Detect which cell encompasses the target text, then output its (X, Y) center coordinate. 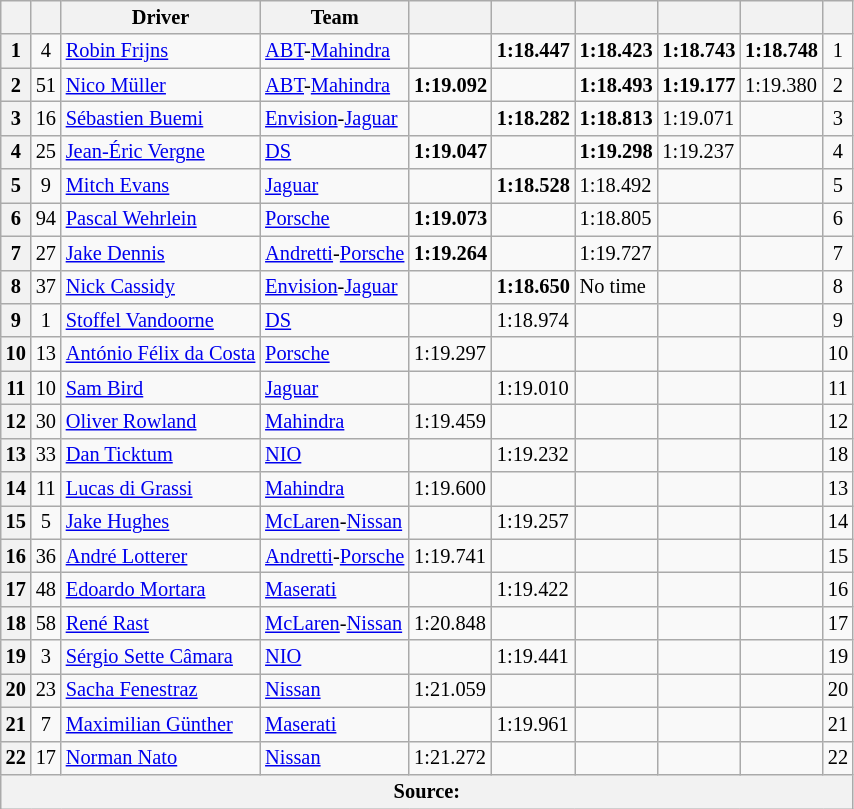
André Lotterer (160, 556)
1:18.743 (698, 51)
Dan Ticktum (160, 455)
Team (334, 17)
1:18.974 (534, 320)
Robin Frijns (160, 51)
Nick Cassidy (160, 287)
António Félix da Costa (160, 354)
1:19.071 (698, 118)
Maximilian Günther (160, 724)
Oliver Rowland (160, 421)
1:19.257 (534, 522)
1:18.805 (616, 219)
1:21.272 (450, 758)
1:21.059 (450, 690)
1:18.748 (782, 51)
Jake Hughes (160, 522)
23 (46, 690)
1:18.492 (616, 186)
51 (46, 85)
René Rast (160, 623)
1:19.010 (534, 388)
1:18.493 (616, 85)
1:19.232 (534, 455)
1:19.741 (450, 556)
Jean-Éric Vergne (160, 152)
30 (46, 421)
Source: (427, 791)
1:19.047 (450, 152)
Lucas di Grassi (160, 489)
Jake Dennis (160, 253)
Nico Müller (160, 85)
1:19.727 (616, 253)
25 (46, 152)
Edoardo Mortara (160, 589)
Norman Nato (160, 758)
1:19.177 (698, 85)
Sébastien Buemi (160, 118)
1:19.380 (782, 85)
Sacha Fenestraz (160, 690)
1:18.282 (534, 118)
1:18.813 (616, 118)
Pascal Wehrlein (160, 219)
Mitch Evans (160, 186)
1:19.441 (534, 657)
1:20.848 (450, 623)
37 (46, 287)
1:18.650 (534, 287)
1:19.422 (534, 589)
1:19.297 (450, 354)
1:19.459 (450, 421)
No time (616, 287)
Driver (160, 17)
Sam Bird (160, 388)
1:18.447 (534, 51)
1:19.073 (450, 219)
Stoffel Vandoorne (160, 320)
48 (46, 589)
Sérgio Sette Câmara (160, 657)
1:19.600 (450, 489)
36 (46, 556)
1:18.528 (534, 186)
1:19.298 (616, 152)
1:19.092 (450, 85)
1:19.961 (534, 724)
94 (46, 219)
27 (46, 253)
1:19.264 (450, 253)
33 (46, 455)
1:18.423 (616, 51)
58 (46, 623)
1:19.237 (698, 152)
